Search for the cell housing the specified text and yield its [x, y] center coordinate. 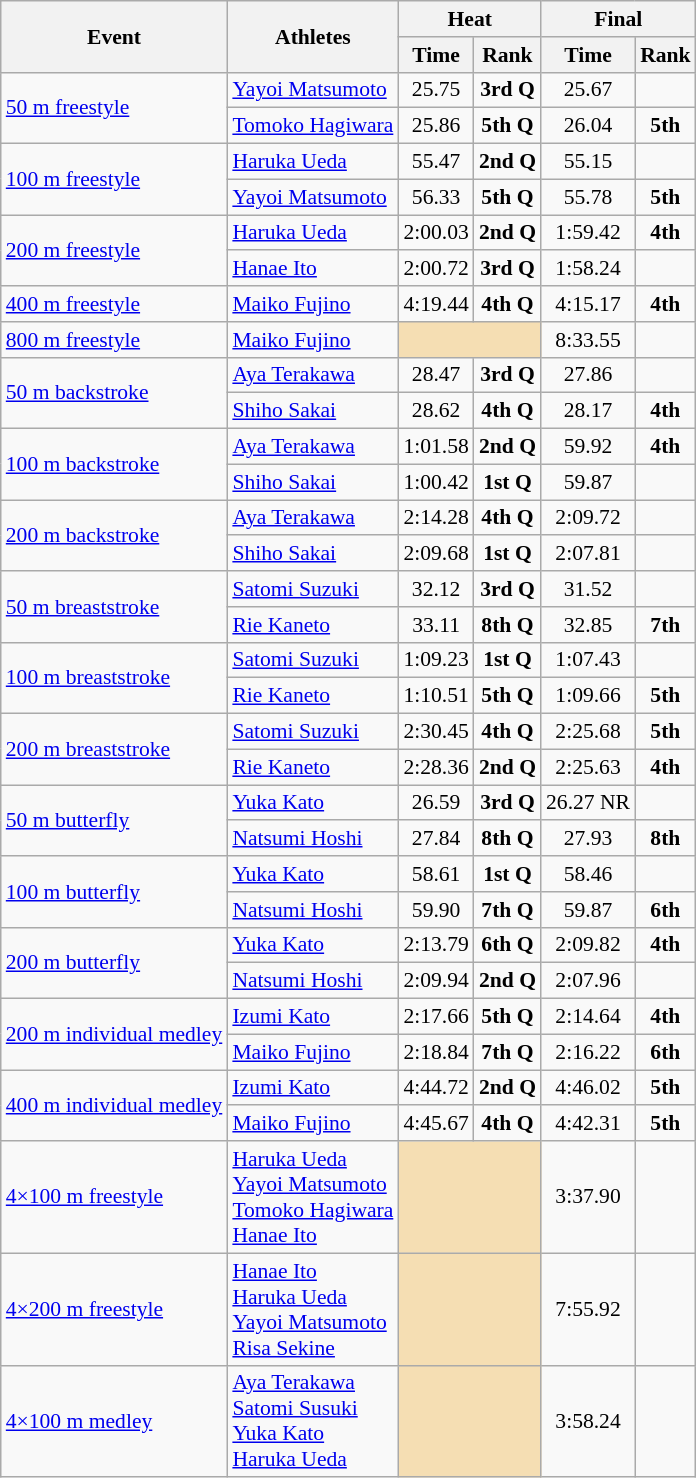
Heat [470, 19]
400 m individual medley [114, 1106]
1:09.66 [588, 696]
50 m butterfly [114, 820]
59.92 [588, 447]
55.47 [436, 162]
7th [666, 625]
4:46.02 [588, 1088]
Tomoko Hagiwara [312, 126]
4×200 m freestyle [114, 1309]
100 m freestyle [114, 180]
4:19.44 [436, 304]
2:18.84 [436, 1052]
2:00.72 [436, 269]
3:58.24 [588, 1421]
Hanae Ito [312, 269]
6th Q [508, 945]
Haruka UedaYayoi MatsumotoTomoko HagiwaraHanae Ito [312, 1197]
2:09.82 [588, 945]
200 m freestyle [114, 250]
50 m breaststroke [114, 606]
2:16.22 [588, 1052]
Athletes [312, 36]
400 m freestyle [114, 304]
59.90 [436, 910]
32.85 [588, 625]
32.12 [436, 589]
4:42.31 [588, 1124]
1:59.42 [588, 233]
2:07.96 [588, 981]
800 m freestyle [114, 340]
28.47 [436, 375]
100 m butterfly [114, 892]
4:44.72 [436, 1088]
Event [114, 36]
27.84 [436, 839]
28.62 [436, 411]
50 m backstroke [114, 392]
2:09.72 [588, 518]
26.04 [588, 126]
Hanae ItoHaruka UedaYayoi MatsumotoRisa Sekine [312, 1309]
1:58.24 [588, 269]
3:37.90 [588, 1197]
4:15.17 [588, 304]
200 m backstroke [114, 536]
2:00.03 [436, 233]
50 m freestyle [114, 108]
27.86 [588, 375]
2:30.45 [436, 732]
1:09.23 [436, 660]
2:25.63 [588, 767]
2:13.79 [436, 945]
33.11 [436, 625]
27.93 [588, 839]
2:09.68 [436, 554]
2:14.64 [588, 1017]
2:28.36 [436, 767]
4×100 m medley [114, 1421]
200 m breaststroke [114, 750]
31.52 [588, 589]
2:17.66 [436, 1017]
55.15 [588, 162]
100 m breaststroke [114, 678]
200 m individual medley [114, 1034]
8th [666, 839]
8:33.55 [588, 340]
2:09.94 [436, 981]
100 m backstroke [114, 464]
1:00.42 [436, 482]
55.78 [588, 197]
58.46 [588, 874]
28.17 [588, 411]
58.61 [436, 874]
1:10.51 [436, 696]
25.86 [436, 126]
1:07.43 [588, 660]
2:14.28 [436, 518]
56.33 [436, 197]
1:01.58 [436, 447]
4:45.67 [436, 1124]
25.67 [588, 90]
26.59 [436, 803]
Final [618, 19]
7:55.92 [588, 1309]
200 m butterfly [114, 962]
25.75 [436, 90]
2:25.68 [588, 732]
2:07.81 [588, 554]
26.27 NR [588, 803]
4×100 m freestyle [114, 1197]
Aya TerakawaSatomi SusukiYuka KatoHaruka Ueda [312, 1421]
